Return (x, y) of the center of cell containing provided text 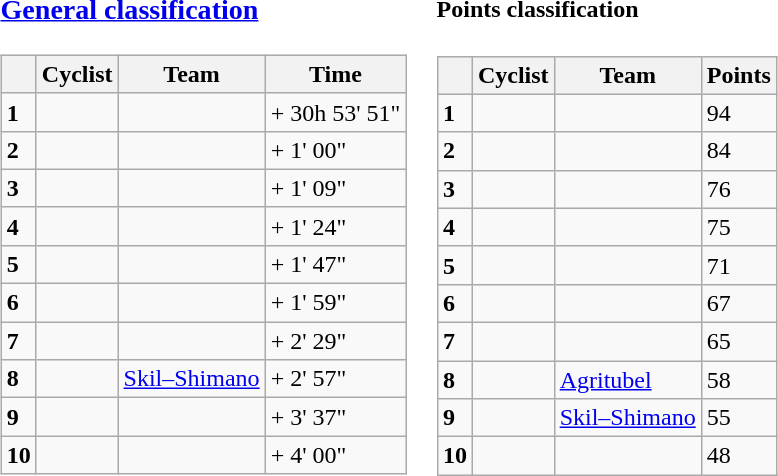
75 (738, 227)
+ 1' 59" (336, 303)
48 (738, 456)
+ 3' 37" (336, 417)
+ 4' 00" (336, 455)
58 (738, 380)
+ 2' 57" (336, 379)
76 (738, 189)
Time (336, 74)
+ 1' 00" (336, 150)
Points (738, 75)
67 (738, 303)
84 (738, 151)
+ 30h 53' 51" (336, 112)
+ 1' 47" (336, 265)
65 (738, 341)
71 (738, 265)
+ 1' 09" (336, 188)
+ 2' 29" (336, 341)
55 (738, 418)
Agritubel (628, 380)
94 (738, 113)
+ 1' 24" (336, 226)
